Identify which cell holds the provided text, then report its (X, Y) central coordinate. 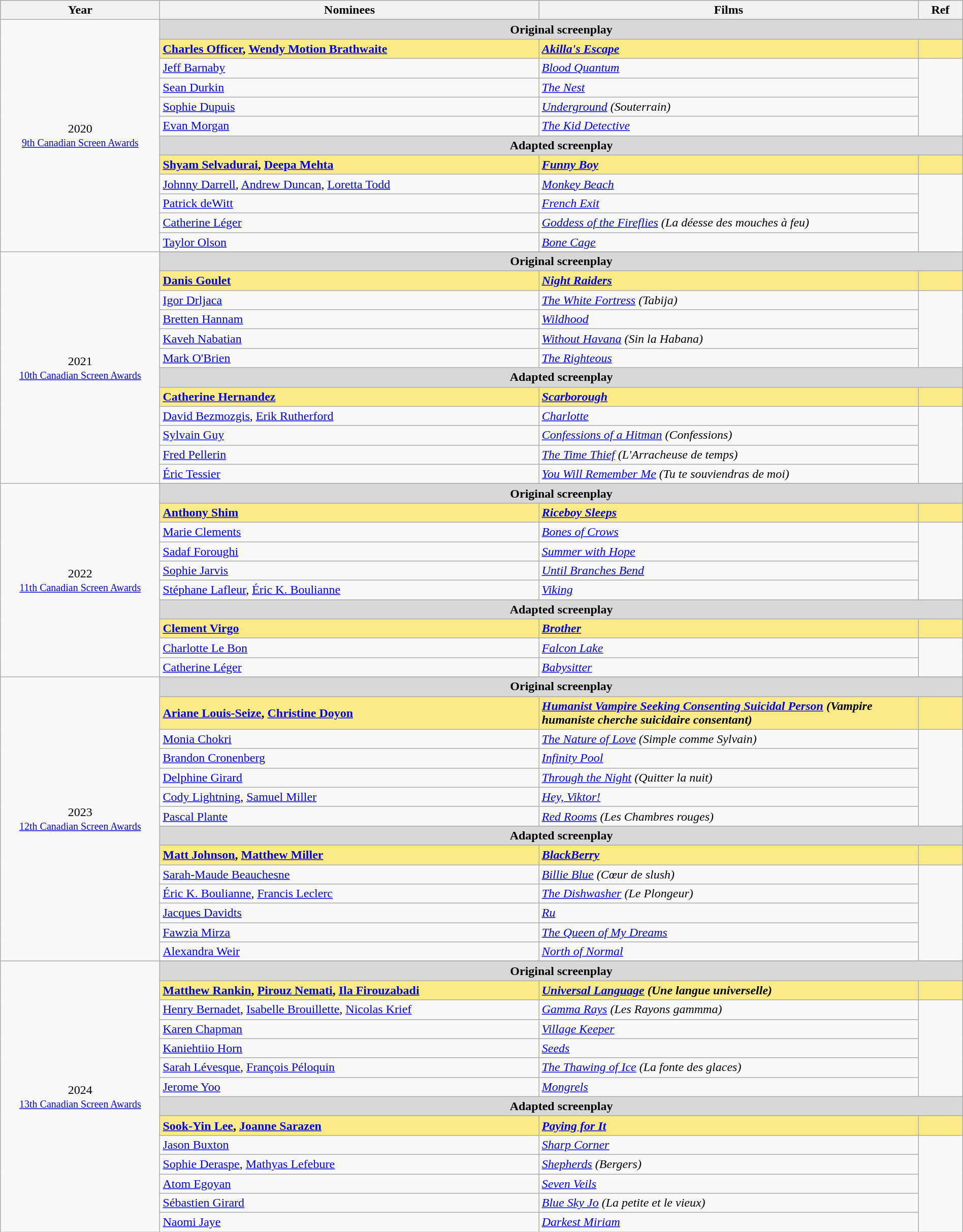
Charles Officer, Wendy Motion Brathwaite (349, 49)
Sharp Corner (728, 1145)
Alexandra Weir (349, 952)
Year (80, 10)
The Time Thief (L'Arracheuse de temps) (728, 455)
Sean Durkin (349, 87)
Matthew Rankin, Pirouz Nemati, Ila Firouzabadi (349, 990)
Viking (728, 590)
Delphine Girard (349, 777)
Anthony Shim (349, 512)
The Kid Detective (728, 126)
Patrick deWitt (349, 203)
Atom Egoyan (349, 1184)
Marie Clements (349, 532)
Without Havana (Sin la Habana) (728, 339)
Pascal Plante (349, 816)
2021 10th Canadian Screen Awards (80, 368)
Igor Drljaca (349, 300)
Fawzia Mirza (349, 932)
Sophie Dupuis (349, 107)
Stéphane Lafleur, Éric K. Boulianne (349, 590)
Films (728, 10)
Karen Chapman (349, 1029)
Sarah Lévesque, François Péloquin (349, 1067)
Clement Virgo (349, 629)
Goddess of the Fireflies (La déesse des mouches à feu) (728, 222)
Danis Goulet (349, 281)
Scarborough (728, 397)
Babysitter (728, 667)
Darkest Miriam (728, 1222)
Summer with Hope (728, 551)
Jeff Barnaby (349, 68)
Confessions of a Hitman (Confessions) (728, 435)
2020 9th Canadian Screen Awards (80, 136)
Underground (Souterrain) (728, 107)
Infinity Pool (728, 758)
2022 11th Canadian Screen Awards (80, 580)
Ref (941, 10)
Humanist Vampire Seeking Consenting Suicidal Person (Vampire humaniste cherche suicidaire consentant) (728, 713)
2024 13th Canadian Screen Awards (80, 1097)
2023 12th Canadian Screen Awards (80, 819)
Universal Language (Une langue universelle) (728, 990)
Matt Johnson, Matthew Miller (349, 855)
BlackBerry (728, 855)
Brandon Cronenberg (349, 758)
Éric Tessier (349, 474)
You Will Remember Me (Tu te souviendras de moi) (728, 474)
Falcon Lake (728, 648)
Sébastien Girard (349, 1203)
Funny Boy (728, 165)
The Queen of My Dreams (728, 932)
The Nature of Love (Simple comme Sylvain) (728, 739)
Nominees (349, 10)
Kaniehtiio Horn (349, 1048)
The Righteous (728, 358)
Mongrels (728, 1087)
Ru (728, 913)
Charlotte (728, 416)
The Nest (728, 87)
Until Branches Bend (728, 571)
The Thawing of Ice (La fonte des glaces) (728, 1067)
Shepherds (Bergers) (728, 1164)
Through the Night (Quitter la nuit) (728, 777)
Billie Blue (Cœur de slush) (728, 874)
Paying for It (728, 1125)
Éric K. Boulianne, Francis Leclerc (349, 894)
The Dishwasher (Le Plongeur) (728, 894)
Jason Buxton (349, 1145)
Jerome Yoo (349, 1087)
Ariane Louis-Seize, Christine Doyon (349, 713)
Red Rooms (Les Chambres rouges) (728, 816)
Cody Lightning, Samuel Miller (349, 797)
North of Normal (728, 952)
Sophie Jarvis (349, 571)
Monkey Beach (728, 184)
Night Raiders (728, 281)
Johnny Darrell, Andrew Duncan, Loretta Todd (349, 184)
Taylor Olson (349, 242)
Monia Chokri (349, 739)
Sook-Yin Lee, Joanne Sarazen (349, 1125)
Bones of Crows (728, 532)
Catherine Hernandez (349, 397)
Fred Pellerin (349, 455)
Sadaf Foroughi (349, 551)
Seeds (728, 1048)
Bone Cage (728, 242)
Bretten Hannam (349, 319)
Gamma Rays (Les Rayons gammma) (728, 1010)
Sophie Deraspe, Mathyas Lefebure (349, 1164)
Brother (728, 629)
Wildhood (728, 319)
Mark O'Brien (349, 358)
David Bezmozgis, Erik Rutherford (349, 416)
Kaveh Nabatian (349, 339)
Blue Sky Jo (La petite et le vieux) (728, 1203)
French Exit (728, 203)
Jacques Davidts (349, 913)
Akilla's Escape (728, 49)
Sarah-Maude Beauchesne (349, 874)
Hey, Viktor! (728, 797)
The White Fortress (Tabija) (728, 300)
Seven Veils (728, 1184)
Village Keeper (728, 1029)
Henry Bernadet, Isabelle Brouillette, Nicolas Krief (349, 1010)
Evan Morgan (349, 126)
Sylvain Guy (349, 435)
Shyam Selvadurai, Deepa Mehta (349, 165)
Blood Quantum (728, 68)
Charlotte Le Bon (349, 648)
Naomi Jaye (349, 1222)
Riceboy Sleeps (728, 512)
